Return [x, y] of the center of cell containing provided text 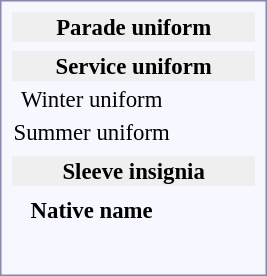
Sleeve insignia [134, 171]
Native name [92, 210]
Winter uniform [92, 99]
Summer uniform [92, 132]
Service uniform [134, 66]
Parade uniform [134, 27]
